Capture the cell that displays the provided text and extract its [x, y] central coordinate. 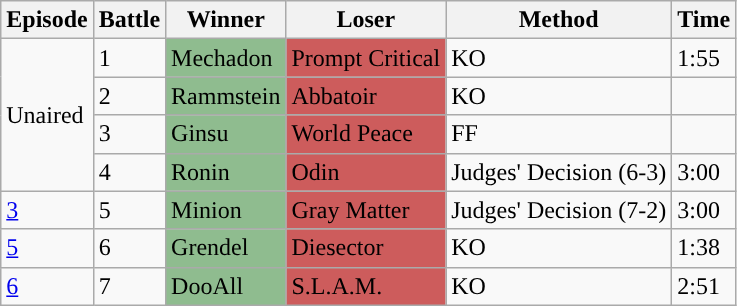
Gray Matter [366, 210]
Diesector [366, 248]
Episode [47, 20]
7 [129, 286]
Battle [129, 20]
1:38 [704, 248]
Winner [226, 20]
Prompt Critical [366, 58]
Loser [366, 20]
Unaired [47, 115]
Judges' Decision (6-3) [559, 172]
Judges' Decision (7-2) [559, 210]
1 [129, 58]
Odin [366, 172]
1:55 [704, 58]
2:51 [704, 286]
Abbatoir [366, 96]
Mechadon [226, 58]
Rammstein [226, 96]
FF [559, 134]
Ronin [226, 172]
S.L.A.M. [366, 286]
Time [704, 20]
Grendel [226, 248]
Method [559, 20]
DooAll [226, 286]
Minion [226, 210]
Ginsu [226, 134]
2 [129, 96]
4 [129, 172]
World Peace [366, 134]
